Detect which cell encompasses the target text, then output its [X, Y] center coordinate. 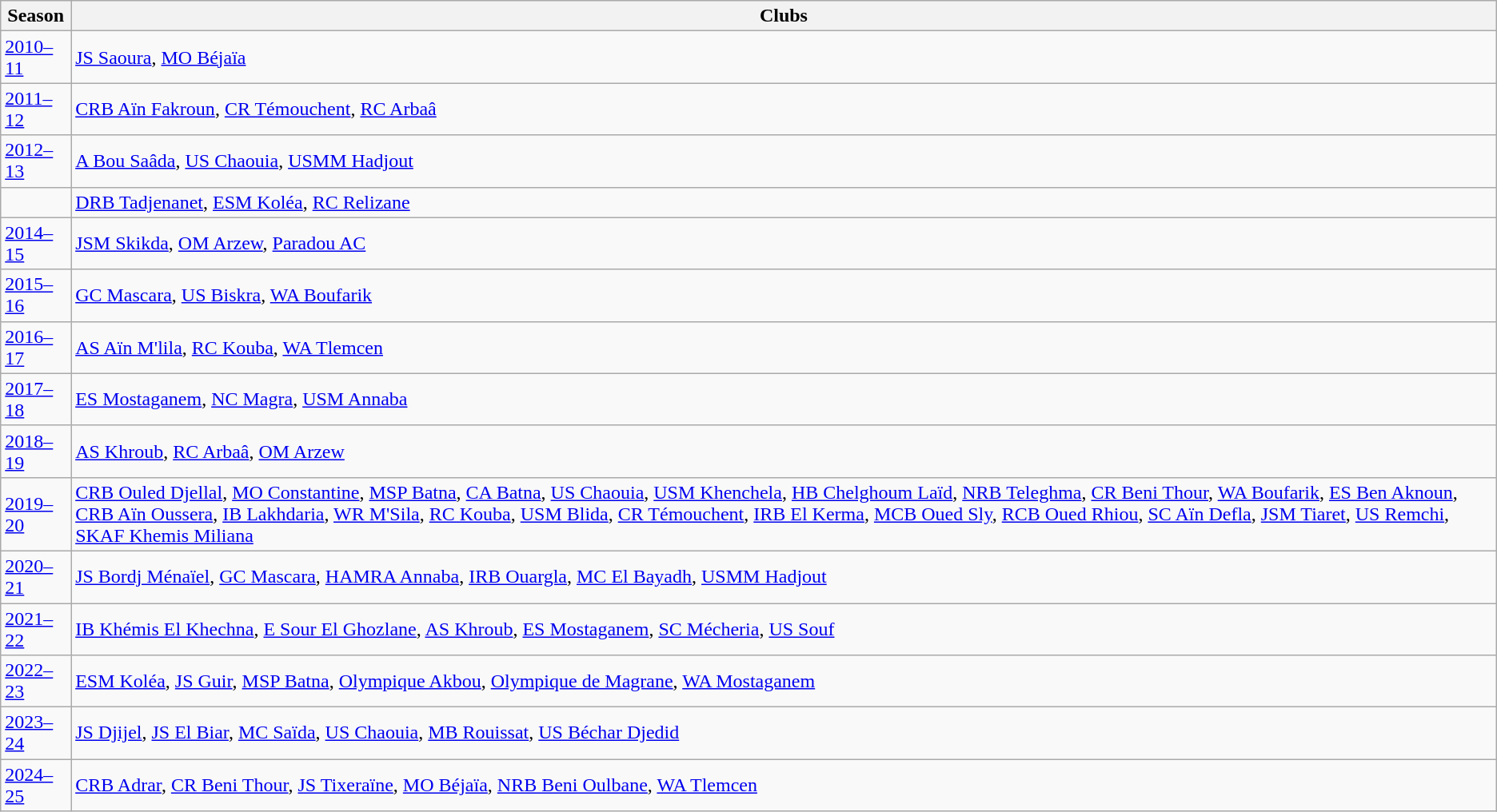
CRB Aïn Fakroun, CR Témouchent, RC Arbaâ [784, 109]
GC Mascara, US Biskra, WA Boufarik [784, 296]
CRB Adrar, CR Beni Thour, JS Tixeraïne, MO Béjaïa, NRB Beni Oulbane, WA Tlemcen [784, 785]
AS Aïn M'lila, RC Kouba, WA Tlemcen [784, 347]
2021–22 [36, 628]
2012–13 [36, 161]
ESM Koléa, JS Guir, MSP Batna, Olympique Akbou, Olympique de Magrane, WA Mostaganem [784, 681]
2024–25 [36, 785]
JS Bordj Ménaïel, GC Mascara, HAMRA Annaba, IRB Ouargla, MC El Bayadh, USMM Hadjout [784, 577]
JSM Skikda, OM Arzew, Paradou AC [784, 243]
2015–16 [36, 296]
2010–11 [36, 58]
JS Saoura, MO Béjaïa [784, 58]
IB Khémis El Khechna, E Sour El Ghozlane, AS Khroub, ES Mostaganem, SC Mécheria, US Souf [784, 628]
ES Mostaganem, NC Magra, USM Annaba [784, 400]
DRB Tadjenanet, ESM Koléa, RC Relizane [784, 202]
AS Khroub, RC Arbaâ, OM Arzew [784, 451]
2019–20 [36, 514]
2014–15 [36, 243]
2018–19 [36, 451]
2017–18 [36, 400]
2022–23 [36, 681]
JS Djijel, JS El Biar, MC Saïda, US Chaouia, MB Rouissat, US Béchar Djedid [784, 734]
A Bou Saâda, US Chaouia, USMM Hadjout [784, 161]
2023–24 [36, 734]
2020–21 [36, 577]
Clubs [784, 16]
2016–17 [36, 347]
2011–12 [36, 109]
Season [36, 16]
